Find where the given text appears and provide that cell's center as [x, y] coordinate. 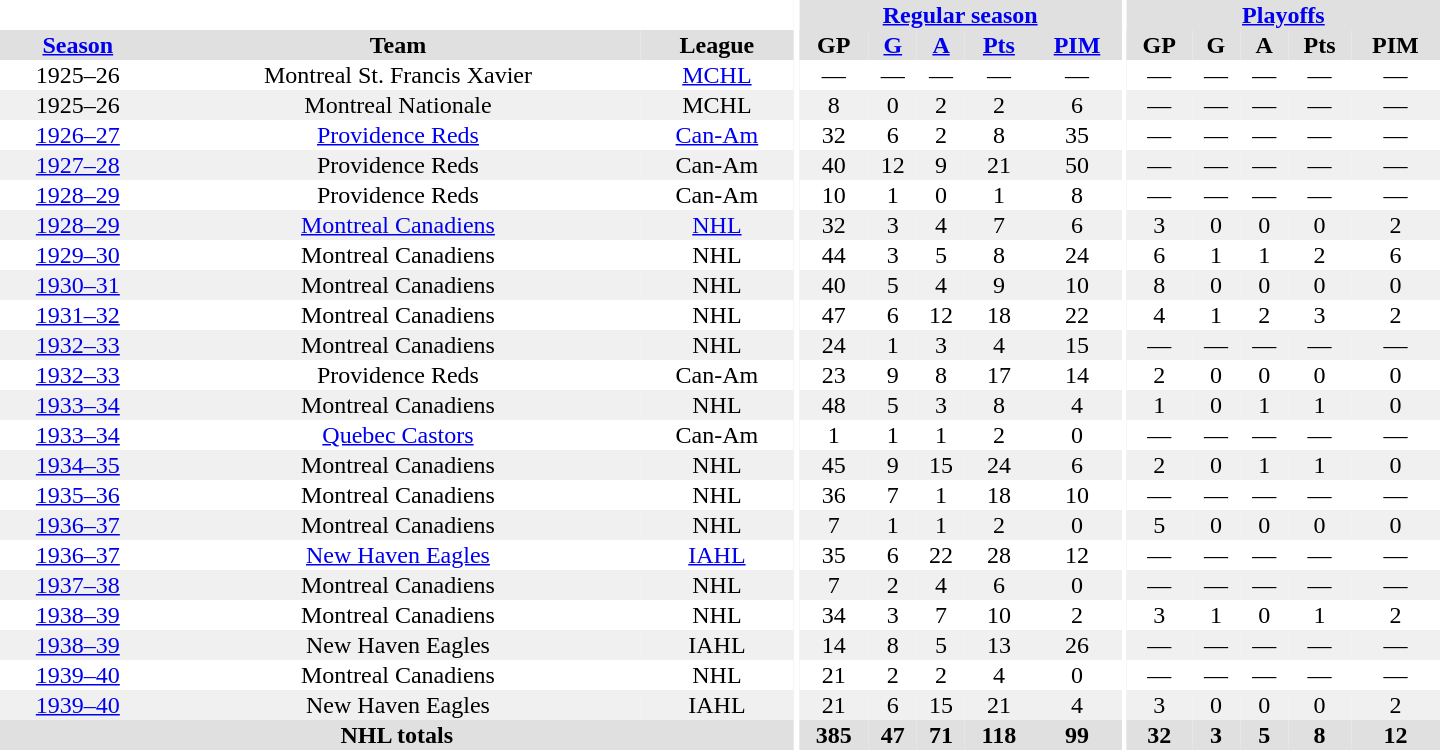
118 [998, 735]
385 [834, 735]
Team [398, 45]
1929–30 [78, 255]
34 [834, 615]
League [716, 45]
Montreal Nationale [398, 105]
50 [1078, 165]
Quebec Castors [398, 435]
45 [834, 465]
99 [1078, 735]
26 [1078, 645]
13 [998, 645]
Playoffs [1284, 15]
1930–31 [78, 285]
36 [834, 495]
23 [834, 375]
48 [834, 405]
NHL totals [397, 735]
Montreal St. Francis Xavier [398, 75]
1931–32 [78, 315]
17 [998, 375]
1935–36 [78, 495]
1927–28 [78, 165]
1926–27 [78, 135]
Regular season [960, 15]
Season [78, 45]
1934–35 [78, 465]
28 [998, 555]
71 [941, 735]
44 [834, 255]
1937–38 [78, 585]
